Find where the given text appears and provide that cell's center as (X, Y) coordinate. 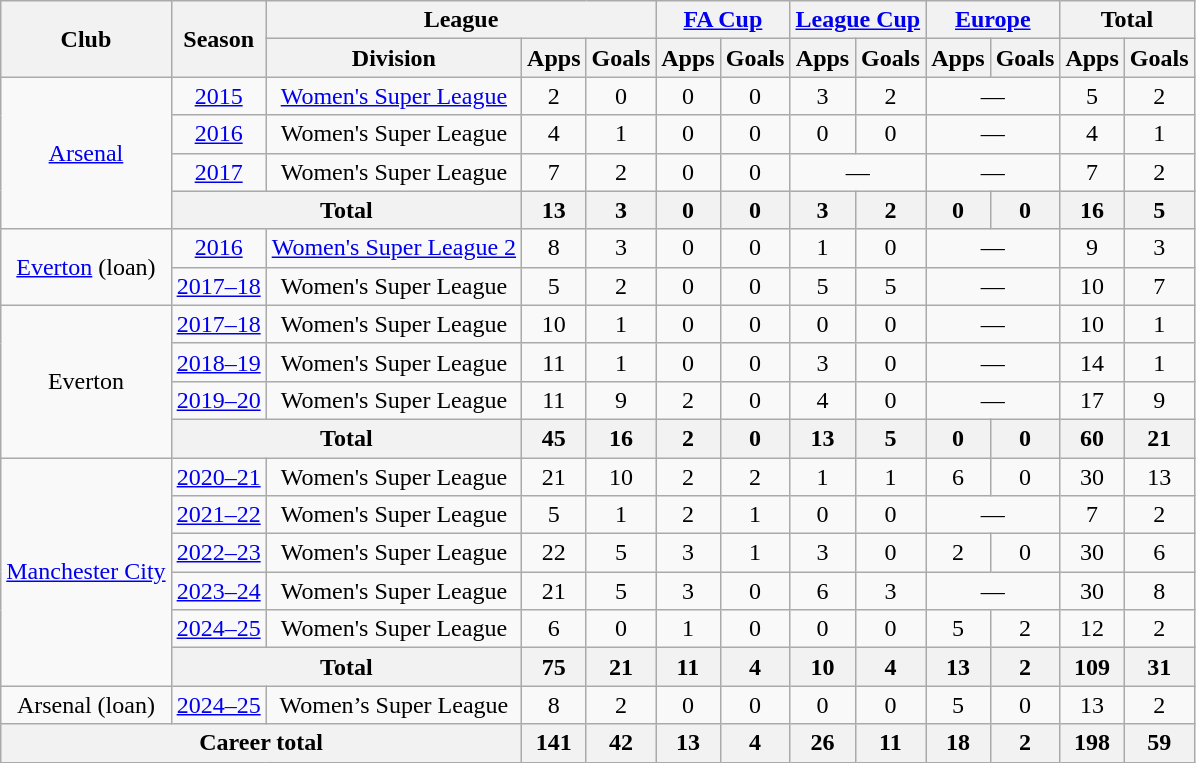
Club (86, 39)
Arsenal (loan) (86, 705)
75 (554, 667)
League Cup (858, 20)
Career total (262, 743)
Everton (loan) (86, 267)
Everton (86, 381)
14 (1092, 362)
League (461, 20)
60 (1092, 438)
Division (394, 58)
Arsenal (86, 153)
Europe (993, 20)
2023–24 (218, 591)
45 (554, 438)
109 (1092, 667)
42 (621, 743)
141 (554, 743)
Women's Super League 2 (394, 248)
12 (1092, 629)
22 (554, 553)
2015 (218, 96)
2019–20 (218, 400)
2021–22 (218, 515)
2017 (218, 172)
198 (1092, 743)
59 (1159, 743)
26 (822, 743)
Season (218, 39)
2018–19 (218, 362)
FA Cup (723, 20)
2022–23 (218, 553)
18 (958, 743)
Women’s Super League (394, 705)
2020–21 (218, 477)
17 (1092, 400)
31 (1159, 667)
Manchester City (86, 572)
